Search for the cell housing the specified text and yield its [x, y] center coordinate. 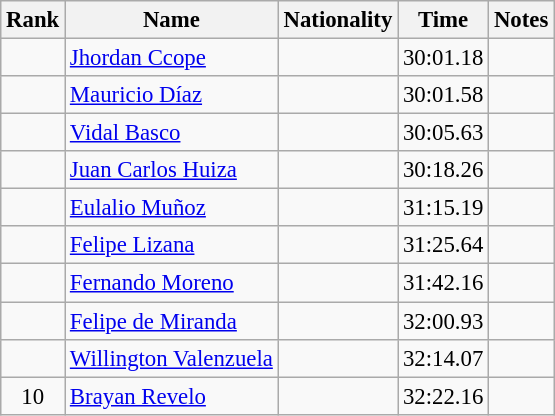
Notes [522, 20]
30:01.18 [444, 58]
32:00.93 [444, 321]
Vidal Basco [172, 133]
30:05.63 [444, 133]
Mauricio Díaz [172, 95]
31:15.19 [444, 208]
31:25.64 [444, 245]
Felipe Lizana [172, 245]
Jhordan Ccope [172, 58]
30:01.58 [444, 95]
Juan Carlos Huiza [172, 170]
Fernando Moreno [172, 283]
32:14.07 [444, 358]
Rank [33, 20]
Willington Valenzuela [172, 358]
Nationality [338, 20]
10 [33, 396]
32:22.16 [444, 396]
Time [444, 20]
Name [172, 20]
31:42.16 [444, 283]
Brayan Revelo [172, 396]
Eulalio Muñoz [172, 208]
Felipe de Miranda [172, 321]
30:18.26 [444, 170]
